Detect which cell encompasses the target text, then output its [X, Y] center coordinate. 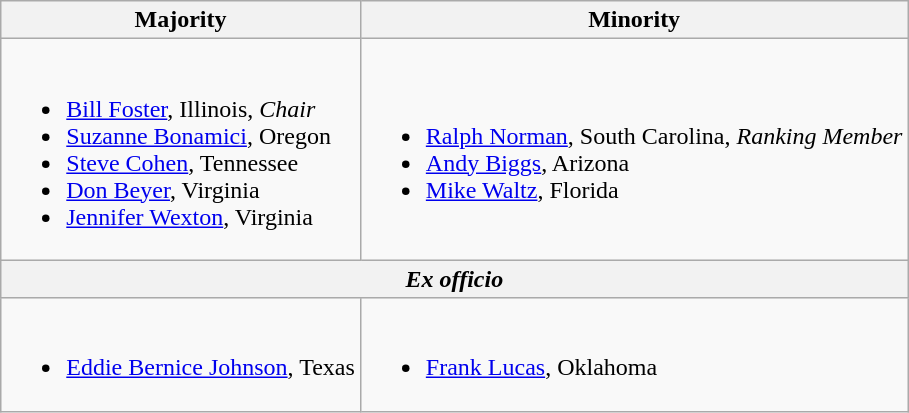
Ex officio [454, 279]
Ralph Norman, South Carolina, Ranking MemberAndy Biggs, ArizonaMike Waltz, Florida [634, 150]
Bill Foster, Illinois, ChairSuzanne Bonamici, OregonSteve Cohen, TennesseeDon Beyer, VirginiaJennifer Wexton, Virginia [181, 150]
Eddie Bernice Johnson, Texas [181, 354]
Minority [634, 20]
Frank Lucas, Oklahoma [634, 354]
Majority [181, 20]
